Capture the cell that displays the provided text and extract its [X, Y] central coordinate. 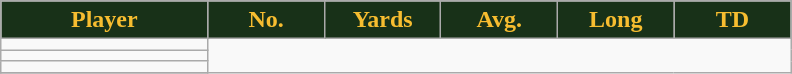
No. [266, 20]
Long [616, 20]
TD [732, 20]
Avg. [500, 20]
Player [104, 20]
Yards [382, 20]
